Extract the (X, Y) coordinate from the center of the cell holding the provided text.  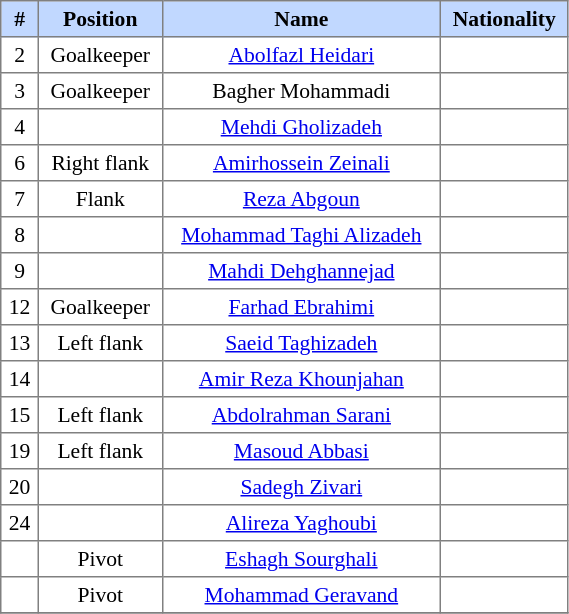
14 (20, 379)
2 (20, 55)
Flank (100, 199)
Nationality (505, 19)
9 (20, 271)
Mehdi Gholizadeh (301, 127)
Bagher Mohammadi (301, 91)
Alireza Yaghoubi (301, 523)
Name (301, 19)
20 (20, 487)
Mohammad Geravand (301, 595)
Amirhossein Zeinali (301, 163)
# (20, 19)
6 (20, 163)
Reza Abgoun (301, 199)
13 (20, 343)
7 (20, 199)
Amir Reza Khounjahan (301, 379)
4 (20, 127)
Abolfazl Heidari (301, 55)
Saeid Taghizadeh (301, 343)
Abdolrahman Sarani (301, 415)
12 (20, 307)
Masoud Abbasi (301, 451)
3 (20, 91)
Farhad Ebrahimi (301, 307)
15 (20, 415)
19 (20, 451)
Mahdi Dehghannejad (301, 271)
8 (20, 235)
Mohammad Taghi Alizadeh (301, 235)
Position (100, 19)
Eshagh Sourghali (301, 559)
Right flank (100, 163)
Sadegh Zivari (301, 487)
24 (20, 523)
